Locate the cell with the specified text and output its (x, y) center coordinate. 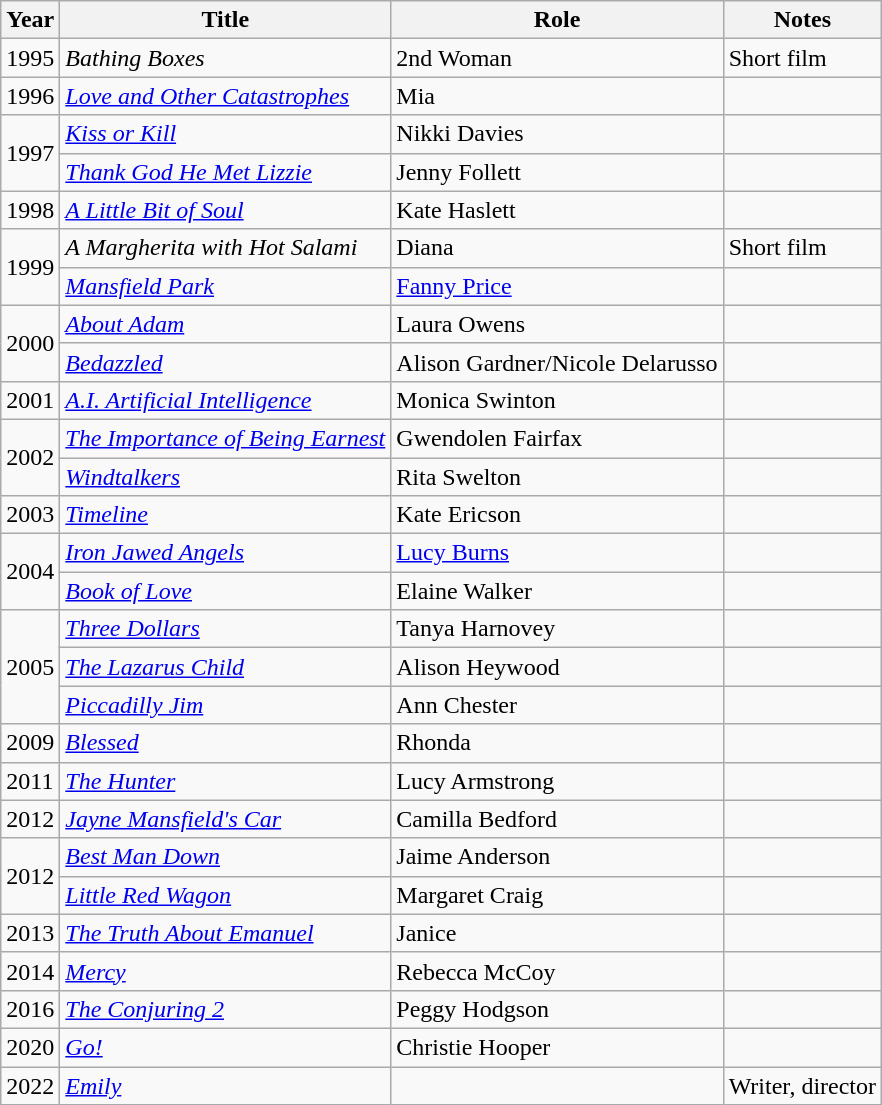
Elaine Walker (557, 591)
A Little Bit of Soul (226, 210)
Laura Owens (557, 324)
Mercy (226, 971)
Little Red Wagon (226, 895)
2nd Woman (557, 58)
The Lazarus Child (226, 667)
Love and Other Catastrophes (226, 96)
The Truth About Emanuel (226, 933)
Emily (226, 1085)
2022 (30, 1085)
Alison Heywood (557, 667)
2011 (30, 781)
2004 (30, 572)
Book of Love (226, 591)
2013 (30, 933)
Kate Haslett (557, 210)
2014 (30, 971)
Timeline (226, 515)
Piccadilly Jim (226, 705)
Jaime Anderson (557, 857)
The Importance of Being Earnest (226, 438)
Peggy Hodgson (557, 1009)
Writer, director (802, 1085)
Rebecca McCoy (557, 971)
Best Man Down (226, 857)
The Hunter (226, 781)
Lucy Burns (557, 553)
Fanny Price (557, 286)
2002 (30, 457)
Kate Ericson (557, 515)
2000 (30, 343)
Year (30, 20)
The Conjuring 2 (226, 1009)
1995 (30, 58)
Nikki Davies (557, 134)
Blessed (226, 743)
Ann Chester (557, 705)
2009 (30, 743)
2005 (30, 667)
Go! (226, 1047)
About Adam (226, 324)
Role (557, 20)
Windtalkers (226, 477)
Iron Jawed Angels (226, 553)
Christie Hooper (557, 1047)
Thank God He Met Lizzie (226, 172)
Three Dollars (226, 629)
2016 (30, 1009)
Rita Swelton (557, 477)
Alison Gardner/Nicole Delarusso (557, 362)
2003 (30, 515)
Tanya Harnovey (557, 629)
Camilla Bedford (557, 819)
Bathing Boxes (226, 58)
2001 (30, 400)
Notes (802, 20)
1999 (30, 267)
A.I. Artificial Intelligence (226, 400)
Lucy Armstrong (557, 781)
Kiss or Kill (226, 134)
Mia (557, 96)
Title (226, 20)
Janice (557, 933)
Diana (557, 248)
Mansfield Park (226, 286)
Jayne Mansfield's Car (226, 819)
Margaret Craig (557, 895)
1997 (30, 153)
Bedazzled (226, 362)
Gwendolen Fairfax (557, 438)
2020 (30, 1047)
Monica Swinton (557, 400)
Jenny Follett (557, 172)
Rhonda (557, 743)
1998 (30, 210)
A Margherita with Hot Salami (226, 248)
1996 (30, 96)
